Search for the cell housing the specified text and yield its [x, y] center coordinate. 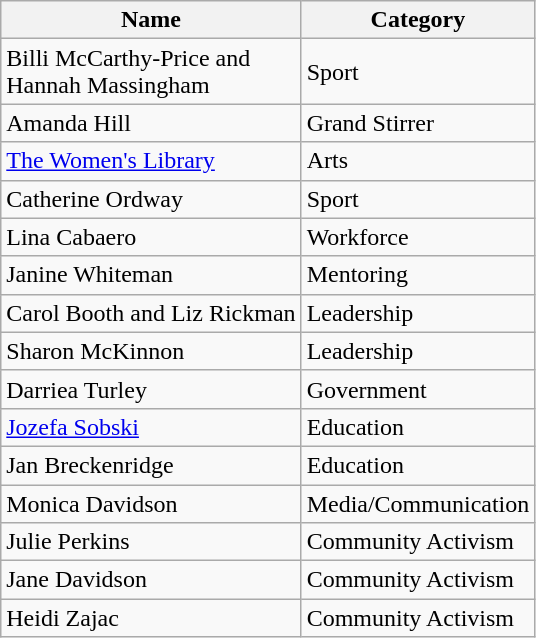
Darriea Turley [151, 389]
Monica Davidson [151, 503]
Julie Perkins [151, 542]
Government [418, 389]
Jan Breckenridge [151, 465]
Name [151, 20]
Arts [418, 161]
Amanda Hill [151, 123]
Grand Stirrer [418, 123]
Lina Cabaero [151, 237]
Carol Booth and Liz Rickman [151, 313]
Category [418, 20]
Billi McCarthy-Price andHannah Massingham [151, 72]
Media/Communication [418, 503]
Jozefa Sobski [151, 427]
Catherine Ordway [151, 199]
Janine Whiteman [151, 275]
Heidi Zajac [151, 618]
Workforce [418, 237]
Jane Davidson [151, 580]
Mentoring [418, 275]
The Women's Library [151, 161]
Sharon McKinnon [151, 351]
